Scan for the cell matching the given text and deliver its (X, Y) coordinate at center. 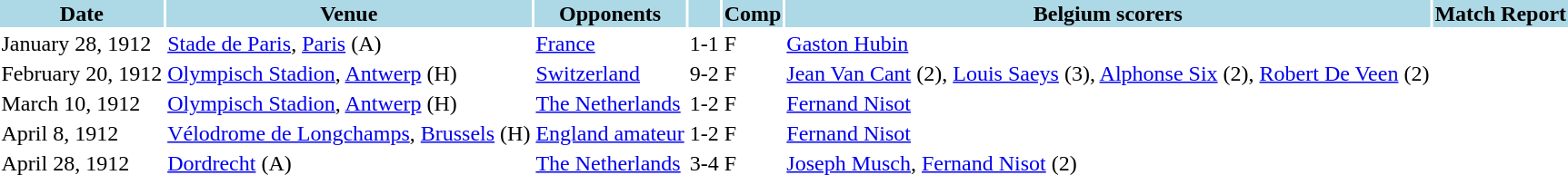
April 8, 1912 (82, 133)
Venue (349, 14)
January 28, 1912 (82, 44)
Switzerland (610, 73)
Gaston Hubin (1108, 44)
Match Report (1501, 14)
9-2 (704, 73)
1-1 (704, 44)
Jean Van Cant (2), Louis Saeys (3), Alphonse Six (2), Robert De Veen (2) (1108, 73)
England amateur (610, 133)
March 10, 1912 (82, 103)
Stade de Paris, Paris (A) (349, 44)
France (610, 44)
Belgium scorers (1108, 14)
Date (82, 14)
February 20, 1912 (82, 73)
Vélodrome de Longchamps, Brussels (H) (349, 133)
Comp (753, 14)
Opponents (610, 14)
The Netherlands (610, 103)
